Output the (X, Y) coordinate of the center of the cell containing the given text.  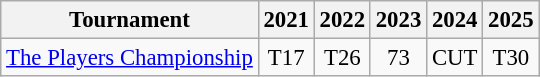
CUT (455, 58)
T17 (286, 58)
2023 (398, 20)
73 (398, 58)
T30 (511, 58)
2021 (286, 20)
2025 (511, 20)
2022 (342, 20)
T26 (342, 58)
2024 (455, 20)
The Players Championship (130, 58)
Tournament (130, 20)
